Return the (x, y) coordinate for the center point of the cell that contains the specified text.  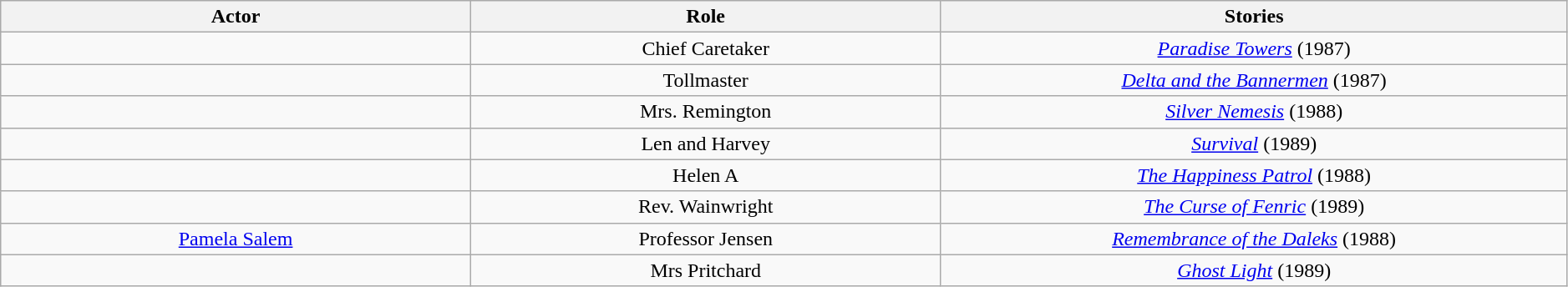
Survival (1989) (1254, 143)
Stories (1254, 17)
Professor Jensen (705, 239)
Helen A (705, 175)
Silver Nemesis (1988) (1254, 112)
Ghost Light (1989) (1254, 270)
Role (705, 17)
Mrs Pritchard (705, 270)
Tollmaster (705, 80)
The Curse of Fenric (1989) (1254, 207)
Paradise Towers (1987) (1254, 48)
Rev. Wainwright (705, 207)
The Happiness Patrol (1988) (1254, 175)
Pamela Salem (236, 239)
Delta and the Bannermen (1987) (1254, 80)
Len and Harvey (705, 143)
Mrs. Remington (705, 112)
Chief Caretaker (705, 48)
Actor (236, 17)
Remembrance of the Daleks (1988) (1254, 239)
